Provide the [x, y] coordinate of the cell's center where the given text is located.  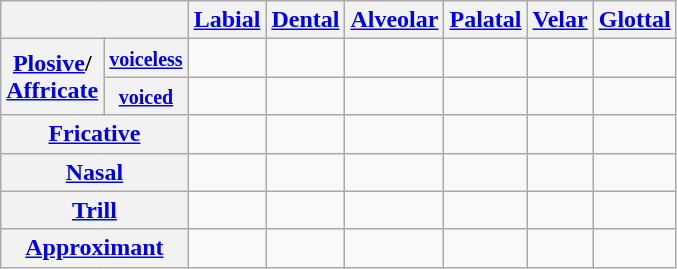
Palatal [486, 20]
Approximant [94, 248]
Trill [94, 210]
voiceless [146, 58]
Velar [560, 20]
Dental [306, 20]
Labial [227, 20]
Fricative [94, 134]
Alveolar [394, 20]
Plosive/Affricate [52, 77]
Nasal [94, 172]
Glottal [634, 20]
voiced [146, 96]
